From the cell containing the given text, extract its center point as (X, Y) coordinate. 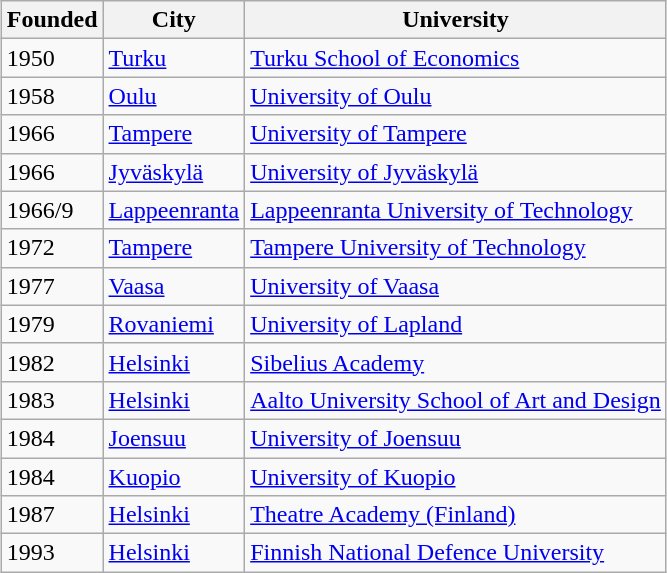
1979 (52, 324)
1993 (52, 553)
Aalto University School of Art and Design (456, 400)
University of Kuopio (456, 477)
University of Oulu (456, 96)
University (456, 20)
Lappeenranta (174, 210)
1966/9 (52, 210)
University of Jyväskylä (456, 172)
1983 (52, 400)
1987 (52, 515)
University of Lapland (456, 324)
1950 (52, 58)
University of Vaasa (456, 286)
Jyväskylä (174, 172)
Theatre Academy (Finland) (456, 515)
1972 (52, 248)
Tampere University of Technology (456, 248)
Rovaniemi (174, 324)
City (174, 20)
Founded (52, 20)
1982 (52, 362)
Finnish National Defence University (456, 553)
Kuopio (174, 477)
University of Joensuu (456, 438)
Oulu (174, 96)
Vaasa (174, 286)
Lappeenranta University of Technology (456, 210)
1977 (52, 286)
1958 (52, 96)
Sibelius Academy (456, 362)
University of Tampere (456, 134)
Turku School of Economics (456, 58)
Joensuu (174, 438)
Turku (174, 58)
